For the text-containing cell, return its midpoint in (X, Y) coordinate format. 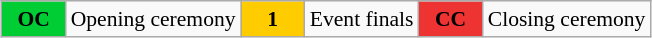
OC (34, 19)
Event finals (362, 19)
1 (273, 19)
CC (451, 19)
Closing ceremony (567, 19)
Opening ceremony (154, 19)
